Pinpoint the cell where the given text exists, returning its [x, y] midpoint coordinate. 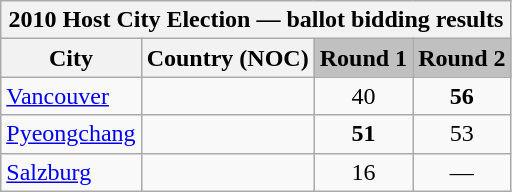
Round 2 [462, 58]
51 [363, 134]
Pyeongchang [71, 134]
Vancouver [71, 96]
56 [462, 96]
16 [363, 172]
— [462, 172]
Salzburg [71, 172]
Country (NOC) [228, 58]
40 [363, 96]
City [71, 58]
53 [462, 134]
2010 Host City Election — ballot bidding results [256, 20]
Round 1 [363, 58]
